Output the (X, Y) coordinate of the center of the cell containing the given text.  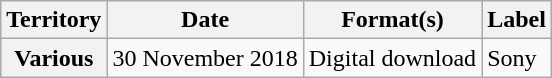
Format(s) (392, 20)
Sony (517, 58)
Territory (54, 20)
Various (54, 58)
Digital download (392, 58)
Date (205, 20)
30 November 2018 (205, 58)
Label (517, 20)
